Scan for the cell matching the given text and deliver its [X, Y] coordinate at center. 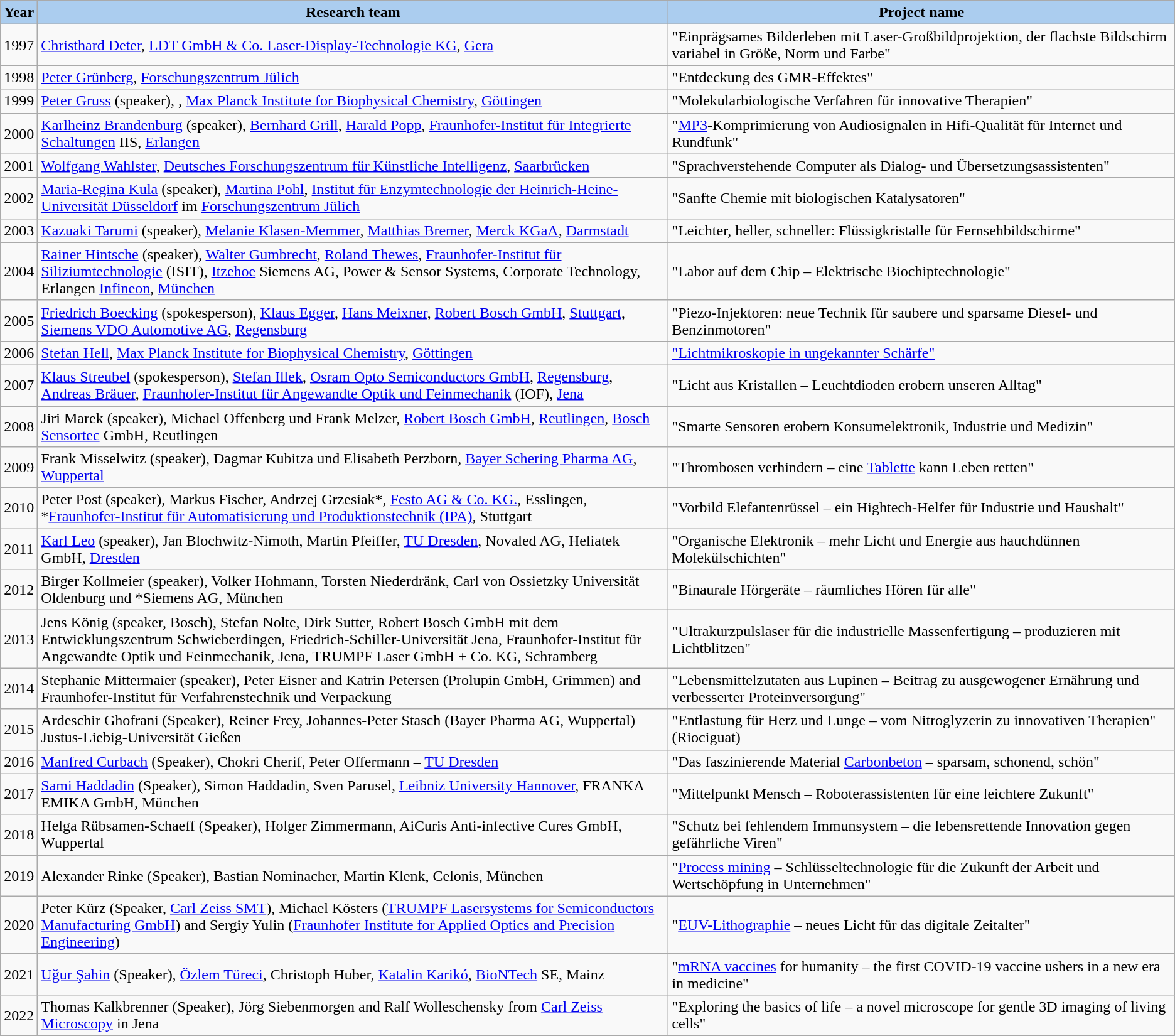
2021 [19, 974]
2007 [19, 386]
Karlheinz Brandenburg (speaker), Bernhard Grill, Harald Popp, Fraunhofer-Institut für Integrierte Schaltungen IIS, Erlangen [353, 133]
Christhard Deter, LDT GmbH & Co. Laser-Display-Technologie KG, Gera [353, 45]
"Organische Elektronik – mehr Licht und Energie aus hauchdünnen Molekülschichten" [921, 549]
Peter Gruss (speaker), , Max Planck Institute for Biophysical Chemistry, Göttingen [353, 101]
Year [19, 13]
1998 [19, 77]
2012 [19, 590]
Uğur Şahin (Speaker), Özlem Türeci, Christoph Huber, Katalin Karikó, BioNTech SE, Mainz [353, 974]
Thomas Kalkbrenner (Speaker), Jörg Siebenmorgen and Ralf Wolleschensky from Carl Zeiss Microscopy in Jena [353, 1015]
2013 [19, 639]
"Lebensmittelzutaten aus Lupinen – Beitrag zu ausgewogener Ernährung und verbesserter Proteinversorgung" [921, 688]
"Vorbild Elefantenrüssel – ein Hightech-Helfer für Industrie und Haushalt" [921, 509]
"mRNA vaccines for humanity – the first COVID-19 vaccine ushers in a new era in medicine" [921, 974]
"Ultrakurzpulslaser für die industrielle Massenfertigung – produzieren mit Lichtblitzen" [921, 639]
1999 [19, 101]
2003 [19, 230]
Peter Grünberg, Forschungszentrum Jülich [353, 77]
2005 [19, 320]
"Binaurale Hörgeräte – räumliches Hören für alle" [921, 590]
"Licht aus Kristallen – Leuchtdioden erobern unseren Alltag" [921, 386]
Research team [353, 13]
2008 [19, 426]
2010 [19, 509]
2019 [19, 875]
2001 [19, 166]
2002 [19, 198]
Project name [921, 13]
2020 [19, 925]
Alexander Rinke (Speaker), Bastian Nominacher, Martin Klenk, Celonis, München [353, 875]
Kazuaki Tarumi (speaker), Melanie Klasen-Memmer, Matthias Bremer, Merck KGaA, Darmstadt [353, 230]
"Molekularbiologische Verfahren für innovative Therapien" [921, 101]
2006 [19, 353]
Ardeschir Ghofrani (Speaker), Reiner Frey, Johannes-Peter Stasch (Bayer Pharma AG, Wuppertal) Justus-Liebig-Universität Gießen [353, 730]
2017 [19, 794]
Maria-Regina Kula (speaker), Martina Pohl, Institut für Enzymtechnologie der Heinrich-Heine-Universität Düsseldorf im Forschungszentrum Jülich [353, 198]
"Das faszinierende Material Carbonbeton – sparsam, schonend, schön" [921, 762]
2011 [19, 549]
2015 [19, 730]
"Schutz bei fehlendem Immunsystem – die lebensrettende Innovation gegen gefährliche Viren" [921, 835]
"Process mining – Schlüsseltechnologie für die Zukunft der Arbeit und Wertschöpfung in Unternehmen" [921, 875]
"Sanfte Chemie mit biologischen Katalysatoren" [921, 198]
"Thrombosen verhindern – eine Tablette kann Leben retten" [921, 467]
"Smarte Sensoren erobern Konsumelektronik, Industrie und Medizin" [921, 426]
Frank Misselwitz (speaker), Dagmar Kubitza und Elisabeth Perzborn, Bayer Schering Pharma AG, Wuppertal [353, 467]
"Piezo-Injektoren: neue Technik für saubere und sparsame Diesel- und Benzinmotoren" [921, 320]
2009 [19, 467]
"EUV-Lithographie – neues Licht für das digitale Zeitalter" [921, 925]
"Labor auf dem Chip – Elektrische Biochiptechnologie" [921, 271]
"Lichtmikroskopie in ungekannter Schärfe" [921, 353]
2000 [19, 133]
"Entdeckung des GMR-Effektes" [921, 77]
2022 [19, 1015]
"MP3-Komprimierung von Audiosignalen in Hifi-Qualität für Internet und Rundfunk" [921, 133]
1997 [19, 45]
"Entlastung für Herz und Lunge – vom Nitroglyzerin zu innovativen Therapien" (Riociguat) [921, 730]
Wolfgang Wahlster, Deutsches Forschungszentrum für Künstliche Intelligenz, Saarbrücken [353, 166]
Manfred Curbach (Speaker), Chokri Cherif, Peter Offermann – TU Dresden [353, 762]
2016 [19, 762]
2004 [19, 271]
"Mittelpunkt Mensch – Roboterassistenten für eine leichtere Zukunft" [921, 794]
Helga Rübsamen-Schaeff (Speaker), Holger Zimmermann, AiCuris Anti-infective Cures GmbH, Wuppertal [353, 835]
"Exploring the basics of life – a novel microscope for gentle 3D imaging of living cells" [921, 1015]
2014 [19, 688]
"Leichter, heller, schneller: Flüssigkristalle für Fernsehbildschirme" [921, 230]
Friedrich Boecking (spokesperson), Klaus Egger, Hans Meixner, Robert Bosch GmbH, Stuttgart, Siemens VDO Automotive AG, Regensburg [353, 320]
"Sprachverstehende Computer als Dialog- und Übersetzungsassistenten" [921, 166]
Karl Leo (speaker), Jan Blochwitz-Nimoth, Martin Pfeiffer, TU Dresden, Novaled AG, Heliatek GmbH, Dresden [353, 549]
Jiri Marek (speaker), Michael Offenberg und Frank Melzer, Robert Bosch GmbH, Reutlingen, Bosch Sensortec GmbH, Reutlingen [353, 426]
2018 [19, 835]
Birger Kollmeier (speaker), Volker Hohmann, Torsten Niederdränk, Carl von Ossietzky Universität Oldenburg und *Siemens AG, München [353, 590]
Sami Haddadin (Speaker), Simon Haddadin, Sven Parusel, Leibniz University Hannover, FRANKA EMIKA GmbH, München [353, 794]
Stefan Hell, Max Planck Institute for Biophysical Chemistry, Göttingen [353, 353]
"Einprägsames Bilderleben mit Laser-Großbildprojektion, der flachste Bildschirm variabel in Größe, Norm und Farbe" [921, 45]
